Find where the given text appears and provide that cell's center as (x, y) coordinate. 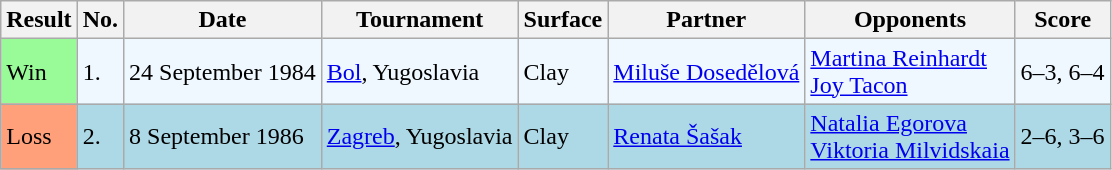
Score (1062, 20)
Zagreb, Yugoslavia (420, 136)
2. (100, 136)
Date (223, 20)
Partner (706, 20)
Tournament (420, 20)
2–6, 3–6 (1062, 136)
Win (39, 72)
Opponents (910, 20)
Renata Šašak (706, 136)
No. (100, 20)
Martina Reinhardt Joy Tacon (910, 72)
8 September 1986 (223, 136)
Result (39, 20)
Miluše Dosedělová (706, 72)
Surface (563, 20)
24 September 1984 (223, 72)
1. (100, 72)
Loss (39, 136)
6–3, 6–4 (1062, 72)
Natalia Egorova Viktoria Milvidskaia (910, 136)
Bol, Yugoslavia (420, 72)
